From the cell containing the given text, extract its center point as [X, Y] coordinate. 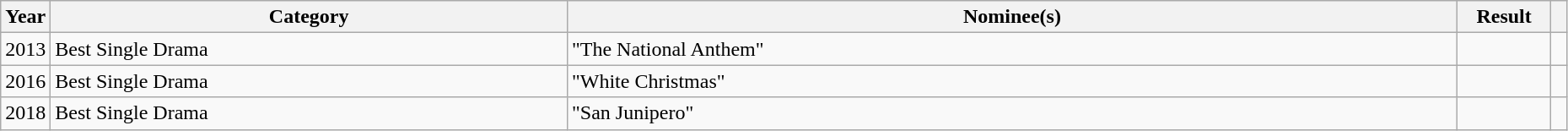
"The National Anthem" [1012, 49]
Category [309, 17]
Nominee(s) [1012, 17]
Result [1503, 17]
"White Christmas" [1012, 81]
2013 [25, 49]
"San Junipero" [1012, 113]
Year [25, 17]
2018 [25, 113]
2016 [25, 81]
